Search for the cell housing the specified text and yield its (X, Y) center coordinate. 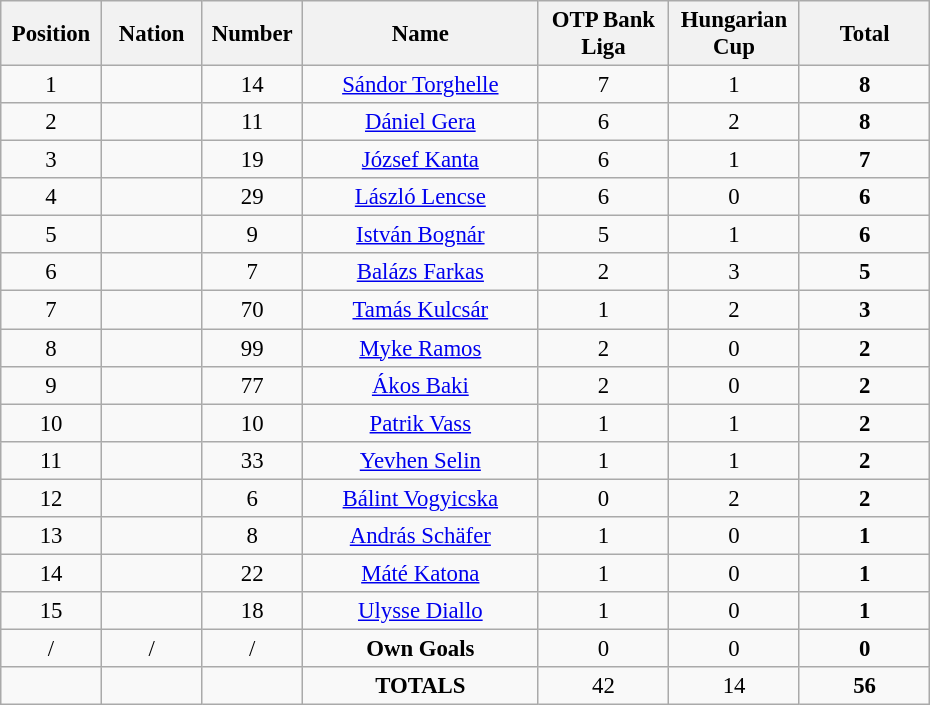
Nation (152, 34)
József Kanta (421, 160)
Patrik Vass (421, 423)
12 (52, 498)
99 (252, 348)
Position (52, 34)
Tamás Kulcsár (421, 310)
33 (252, 460)
29 (252, 197)
Ákos Baki (421, 385)
56 (864, 686)
László Lencse (421, 197)
Total (864, 34)
15 (52, 611)
22 (252, 573)
Ulysse Diallo (421, 611)
Number (252, 34)
István Bognár (421, 235)
70 (252, 310)
Yevhen Selin (421, 460)
18 (252, 611)
Myke Ramos (421, 348)
4 (52, 197)
András Schäfer (421, 536)
13 (52, 536)
19 (252, 160)
Máté Katona (421, 573)
Hungarian Cup (734, 34)
TOTALS (421, 686)
Bálint Vogyicska (421, 498)
77 (252, 385)
Dániel Gera (421, 122)
42 (604, 686)
Sándor Torghelle (421, 85)
OTP Bank Liga (604, 34)
Name (421, 34)
Own Goals (421, 648)
Balázs Farkas (421, 273)
